Return the [X, Y] coordinate for the center point of the cell that contains the specified text.  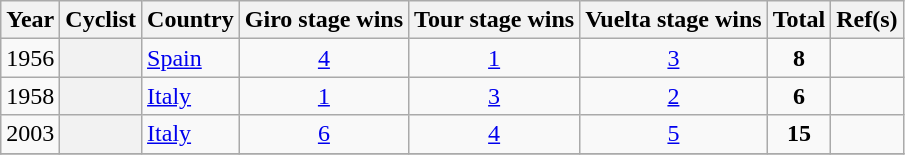
2 [674, 96]
Tour stage wins [494, 20]
Cyclist [101, 20]
5 [674, 134]
1958 [30, 96]
8 [799, 58]
Country [191, 20]
Vuelta stage wins [674, 20]
Spain [191, 58]
1956 [30, 58]
2003 [30, 134]
Giro stage wins [324, 20]
15 [799, 134]
Total [799, 20]
Year [30, 20]
Ref(s) [867, 20]
